Determine the (X, Y) coordinate at the center of the cell enclosing the given text.  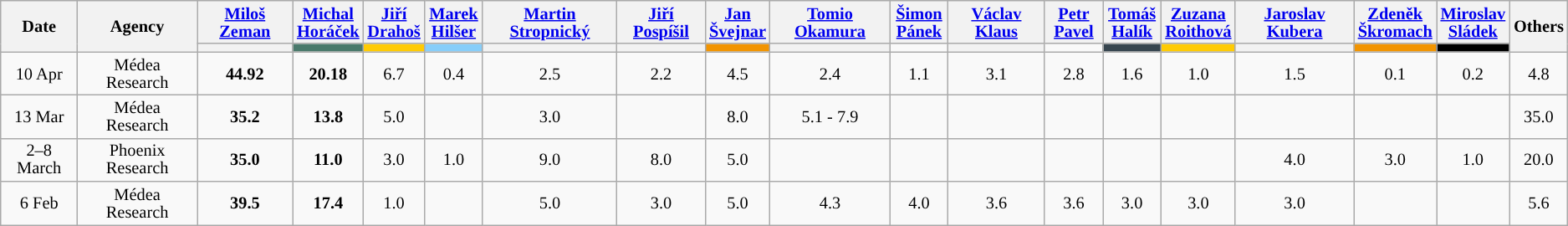
11.0 (328, 160)
Miroslav Sládek (1474, 22)
20.18 (328, 74)
6.7 (395, 74)
Jaroslav Kubera (1295, 22)
2.8 (1074, 74)
13.8 (328, 116)
5.1 - 7.9 (830, 116)
2.4 (830, 74)
Šimon Pánek (919, 22)
Tomio Okamura (830, 22)
9.0 (549, 160)
Phoenix Research (137, 160)
2.5 (549, 74)
20.0 (1539, 160)
4.5 (738, 74)
Zuzana Roithová (1198, 22)
0.1 (1395, 74)
4.8 (1539, 74)
Martin Stropnický (549, 22)
Jiří Drahoš (395, 22)
0.4 (454, 74)
Agency (137, 25)
1.6 (1132, 74)
44.92 (246, 74)
39.5 (246, 203)
6 Feb (39, 203)
Michal Horáček (328, 22)
Petr Pavel (1074, 22)
2.2 (661, 74)
Václav Klaus (997, 22)
0.2 (1474, 74)
35.2 (246, 116)
1.5 (1295, 74)
Jan Švejnar (738, 22)
Zdeněk Škromach (1395, 22)
10 Apr (39, 74)
3.1 (997, 74)
Jiří Pospíšil (661, 22)
Tomáš Halík (1132, 22)
Others (1539, 25)
1.1 (919, 74)
5.6 (1539, 203)
2–8 March (39, 160)
13 Mar (39, 116)
Date (39, 25)
Miloš Zeman (246, 22)
4.3 (830, 203)
17.4 (328, 203)
Marek Hilšer (454, 22)
